Search for the cell housing the specified text and yield its [X, Y] center coordinate. 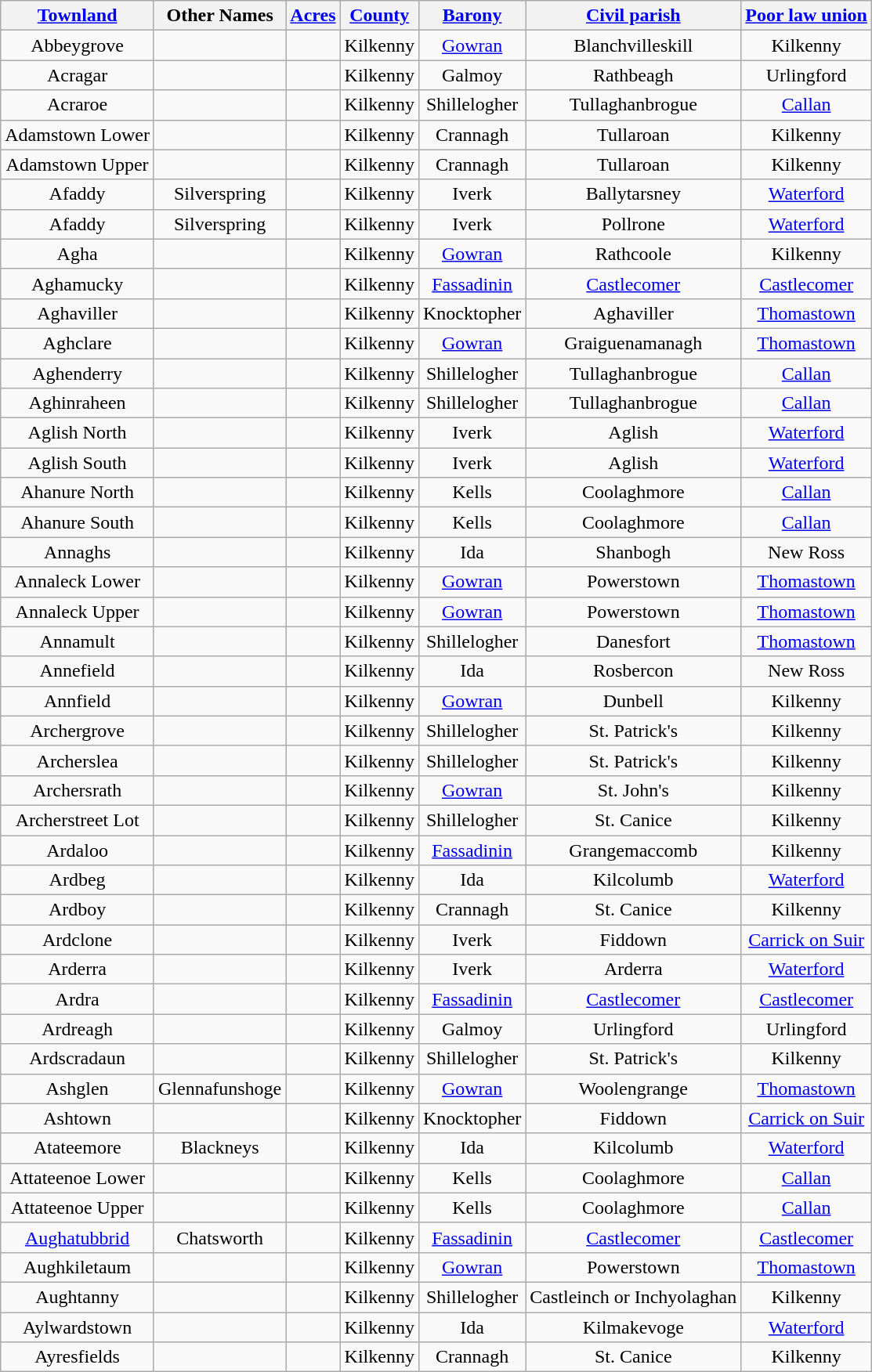
Dunbell [633, 701]
Agha [78, 254]
Rathcoole [633, 254]
Ardbeg [78, 880]
Aughkiletaum [78, 1267]
Aghenderry [78, 374]
Annaleck Upper [78, 612]
Rathbeagh [633, 75]
Ardra [78, 999]
Acres [313, 16]
Aughtanny [78, 1297]
Attateenoe Lower [78, 1178]
Annaleck Lower [78, 582]
Graiguenamanagh [633, 343]
Ahanure South [78, 522]
Woolengrange [633, 1089]
Archerslea [78, 760]
Aglish North [78, 433]
Acragar [78, 75]
Ashglen [78, 1089]
Aylwardstown [78, 1327]
Archersrath [78, 790]
Blanchvilleskill [633, 45]
Townland [78, 16]
Pollrone [633, 224]
Grangemaccomb [633, 850]
Aghclare [78, 343]
Aghamucky [78, 283]
Ardboy [78, 910]
Barony [472, 16]
Adamstown Upper [78, 164]
Archergrove [78, 731]
Aglish South [78, 463]
St. John's [633, 790]
Annfield [78, 701]
Adamstown Lower [78, 135]
Aghinraheen [78, 403]
Acraroe [78, 105]
Archerstreet Lot [78, 820]
Castleinch or Inchyolaghan [633, 1297]
Aughatubbrid [78, 1237]
Ashtown [78, 1118]
Attateenoe Upper [78, 1208]
Chatsworth [219, 1237]
Ayresfields [78, 1357]
Annamult [78, 641]
Atateemore [78, 1148]
Shanbogh [633, 552]
Ardclone [78, 940]
Blackneys [219, 1148]
Civil parish [633, 16]
Kilmakevoge [633, 1327]
Ardreagh [78, 1029]
Abbeygrove [78, 45]
Annaghs [78, 552]
Ardscradaun [78, 1059]
Ballytarsney [633, 194]
Danesfort [633, 641]
Ahanure North [78, 493]
Annefield [78, 671]
Rosbercon [633, 671]
Glennafunshoge [219, 1089]
Other Names [219, 16]
Ardaloo [78, 850]
Poor law union [807, 16]
County [379, 16]
